For the text-containing cell, return its midpoint in (x, y) coordinate format. 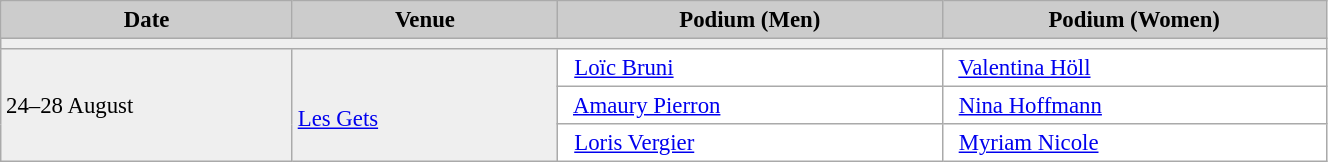
Loris Vergier (750, 143)
Podium (Women) (1134, 20)
24–28 August (147, 106)
Podium (Men) (750, 20)
Nina Hoffmann (1134, 106)
Les Gets (424, 106)
Amaury Pierron (750, 106)
Loïc Bruni (750, 68)
Venue (424, 20)
Date (147, 20)
Valentina Höll (1134, 68)
Myriam Nicole (1134, 143)
